Extract the (X, Y) coordinate from the center of the cell holding the provided text.  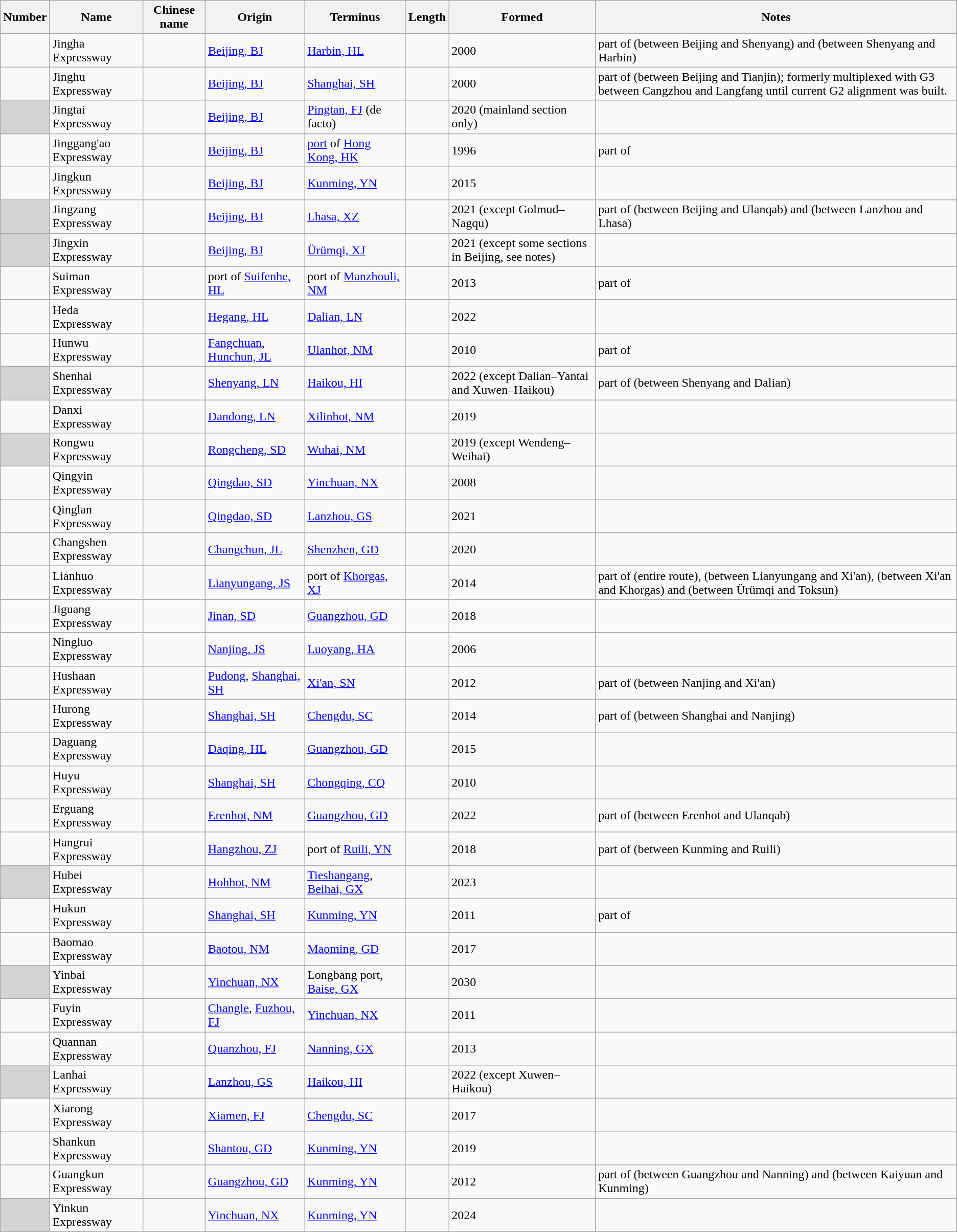
Hangrui Expressway (96, 849)
Xiamen, FJ (255, 1115)
part of (between Beijing and Tianjin); formerly multiplexed with G3 between Cangzhou and Langfang until current G2 alignment was built. (776, 84)
port of Ruili, YN (355, 849)
Harbin, HL (355, 50)
Qinglan Expressway (96, 517)
2023 (522, 882)
Changchun, JL (255, 549)
Lanhai Expressway (96, 1082)
Name (96, 17)
Changshen Expressway (96, 549)
Suiman Expressway (96, 283)
Jinghu Expressway (96, 84)
Shantou, GD (255, 1149)
Notes (776, 17)
part of (between Beijing and Ulanqab) and (between Lanzhou and Lhasa) (776, 217)
Changle, Fuzhou, FJ (255, 1016)
part of (between Erenhot and Ulanqab) (776, 815)
Maoming, GD (355, 948)
Hunwu Expressway (96, 350)
Jingzang Expressway (96, 217)
Length (427, 17)
2021 (except some sections in Beijing, see notes) (522, 250)
Hurong Expressway (96, 716)
Nanning, GX (355, 1048)
Chongqing, CQ (355, 782)
Lhasa, XZ (355, 217)
Shankun Expressway (96, 1149)
Jiguang Expressway (96, 616)
Ningluo Expressway (96, 649)
Pingtan, FJ (de facto) (355, 117)
Hukun Expressway (96, 915)
Formed (522, 17)
2022 (except Dalian–Yantai and Xuwen–Haikou) (522, 383)
Fangchuan, Hunchun, JL (255, 350)
Quannan Expressway (96, 1048)
Heda Expressway (96, 316)
Jingtai Expressway (96, 117)
Hubei Expressway (96, 882)
part of (between Nanjing and Xi'an) (776, 682)
Huyu Expressway (96, 782)
Shenhai Expressway (96, 383)
Jingxin Expressway (96, 250)
Lianhuo Expressway (96, 583)
Number (25, 17)
Jinggang'ao Expressway (96, 150)
Xilinhot, NM (355, 416)
Dalian, LN (355, 316)
Ürümqi, XJ (355, 250)
Longbang port, Baise, GX (355, 982)
Daguang Expressway (96, 749)
Erenhot, NM (255, 815)
Shenyang, LN (255, 383)
1996 (522, 150)
Baotou, NM (255, 948)
2021 (except Golmud–Nagqu) (522, 217)
Luoyang, HA (355, 649)
port of Suifenhe, HL (255, 283)
2006 (522, 649)
Tieshangang, Beihai, GX (355, 882)
Jinan, SD (255, 616)
Nanjing, JS (255, 649)
Fuyin Expressway (96, 1016)
Hegang, HL (255, 316)
Rongcheng, SD (255, 450)
Terminus (355, 17)
Yinbai Expressway (96, 982)
Jingkun Expressway (96, 183)
2024 (522, 1215)
part of (between Shenyang and Dalian) (776, 383)
Hangzhou, ZJ (255, 849)
Quanzhou, FJ (255, 1048)
2019 (except Wendeng–Weihai) (522, 450)
part of (entire route), (between Lianyungang and Xi'an), (between Xi'an and Khorgas) and (between Ürümqi and Toksun) (776, 583)
Erguang Expressway (96, 815)
port of Hong Kong, HK (355, 150)
Baomao Expressway (96, 948)
Dandong, LN (255, 416)
Qingyin Expressway (96, 483)
Guangkun Expressway (96, 1181)
part of (between Kunming and Ruili) (776, 849)
port of Manzhouli, NM (355, 283)
part of (between Beijing and Shenyang) and (between Shenyang and Harbin) (776, 50)
Xiarong Expressway (96, 1115)
Chinese name (174, 17)
2030 (522, 982)
Jingha Expressway (96, 50)
Yinkun Expressway (96, 1215)
Ulanhot, NM (355, 350)
Shenzhen, GD (355, 549)
Xi'an, SN (355, 682)
Wuhai, NM (355, 450)
2020 (522, 549)
2008 (522, 483)
part of (between Guangzhou and Nanning) and (between Kaiyuan and Kunming) (776, 1181)
Lianyungang, JS (255, 583)
2022 (except Xuwen–Haikou) (522, 1082)
part of (between Shanghai and Nanjing) (776, 716)
Danxi Expressway (96, 416)
2021 (522, 517)
Rongwu Expressway (96, 450)
Hohhot, NM (255, 882)
Pudong, Shanghai, SH (255, 682)
Hushaan Expressway (96, 682)
port of Khorgas, XJ (355, 583)
2020 (mainland section only) (522, 117)
Origin (255, 17)
Daqing, HL (255, 749)
